Pinpoint the cell where the given text exists, returning its [X, Y] midpoint coordinate. 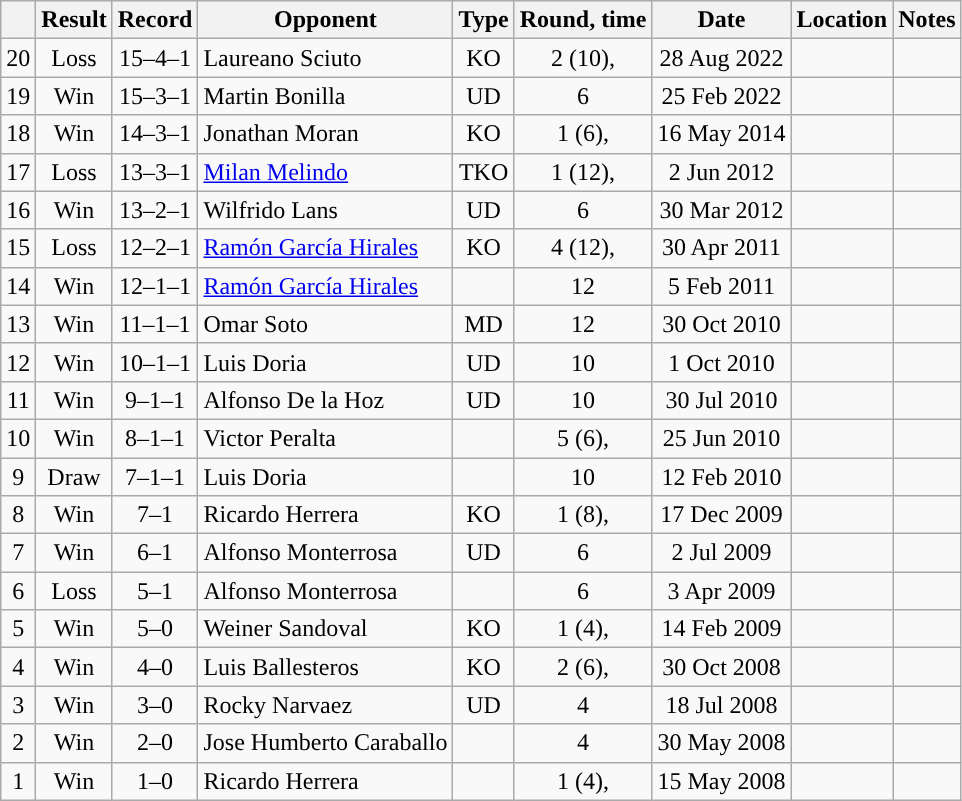
TKO [484, 172]
Alfonso De la Hoz [326, 400]
12–2–1 [155, 248]
Opponent [326, 20]
2 [18, 743]
10–1–1 [155, 362]
2 Jul 2009 [722, 553]
Notes [927, 20]
2 (6), [583, 667]
Location [842, 20]
5–0 [155, 629]
5 [18, 629]
Round, time [583, 20]
30 Oct 2010 [722, 324]
Date [722, 20]
4 (12), [583, 248]
Draw [74, 477]
5 (6), [583, 438]
2 Jun 2012 [722, 172]
20 [18, 58]
4–0 [155, 667]
6–1 [155, 553]
30 Apr 2011 [722, 248]
1 (8), [583, 515]
16 [18, 210]
Laureano Sciuto [326, 58]
2–0 [155, 743]
13 [18, 324]
14–3–1 [155, 134]
11 [18, 400]
Jose Humberto Caraballo [326, 743]
25 Feb 2022 [722, 96]
1 [18, 781]
5–1 [155, 591]
8 [18, 515]
1 (12), [583, 172]
15–4–1 [155, 58]
14 Feb 2009 [722, 629]
2 (10), [583, 58]
Jonathan Moran [326, 134]
18 [18, 134]
7 [18, 553]
13–3–1 [155, 172]
25 Jun 2010 [722, 438]
Martin Bonilla [326, 96]
1 Oct 2010 [722, 362]
7–1–1 [155, 477]
19 [18, 96]
3–0 [155, 705]
30 May 2008 [722, 743]
Type [484, 20]
12–1–1 [155, 286]
Luis Ballesteros [326, 667]
15 May 2008 [722, 781]
1–0 [155, 781]
Result [74, 20]
5 Feb 2011 [722, 286]
MD [484, 324]
17 [18, 172]
Wilfrido Lans [326, 210]
8–1–1 [155, 438]
16 May 2014 [722, 134]
15 [18, 248]
Milan Melindo [326, 172]
Record [155, 20]
15–3–1 [155, 96]
Weiner Sandoval [326, 629]
3 [18, 705]
Omar Soto [326, 324]
30 Mar 2012 [722, 210]
28 Aug 2022 [722, 58]
7–1 [155, 515]
11–1–1 [155, 324]
13–2–1 [155, 210]
17 Dec 2009 [722, 515]
18 Jul 2008 [722, 705]
12 Feb 2010 [722, 477]
Rocky Narvaez [326, 705]
30 Jul 2010 [722, 400]
1 (6), [583, 134]
3 Apr 2009 [722, 591]
14 [18, 286]
9–1–1 [155, 400]
Victor Peralta [326, 438]
9 [18, 477]
30 Oct 2008 [722, 667]
